Search for the cell housing the specified text and yield its (X, Y) center coordinate. 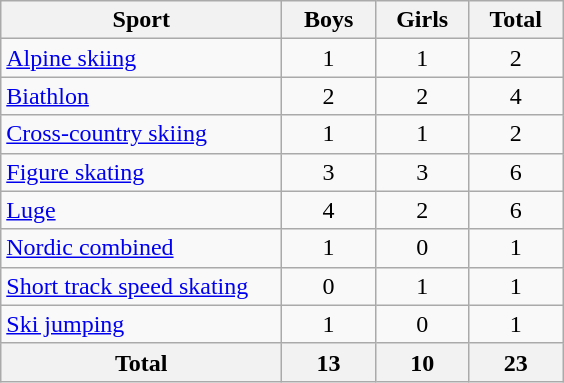
Biathlon (142, 96)
Ski jumping (142, 324)
10 (422, 362)
Girls (422, 20)
Alpine skiing (142, 58)
Sport (142, 20)
13 (329, 362)
23 (516, 362)
Luge (142, 210)
Boys (329, 20)
Figure skating (142, 172)
Short track speed skating (142, 286)
Nordic combined (142, 248)
Cross-country skiing (142, 134)
